For the text-containing cell, return its midpoint in [x, y] coordinate format. 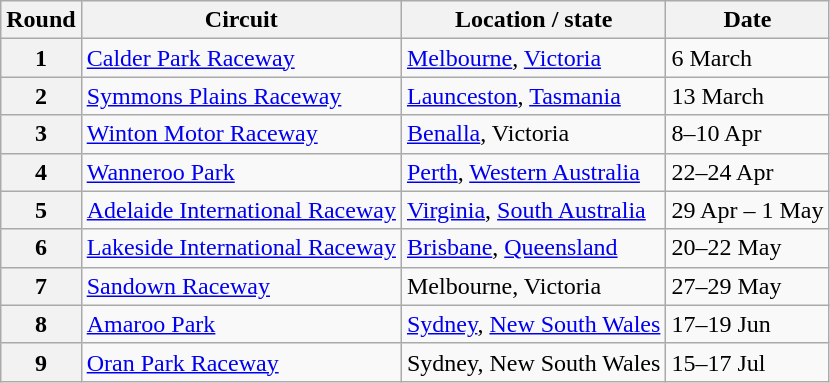
Oran Park Raceway [241, 362]
Lakeside International Raceway [241, 248]
15–17 Jul [748, 362]
Benalla, Victoria [533, 134]
Wanneroo Park [241, 172]
8–10 Apr [748, 134]
2 [41, 96]
9 [41, 362]
Sandown Raceway [241, 286]
6 March [748, 58]
Adelaide International Raceway [241, 210]
7 [41, 286]
Winton Motor Raceway [241, 134]
Virginia, South Australia [533, 210]
8 [41, 324]
Brisbane, Queensland [533, 248]
29 Apr – 1 May [748, 210]
13 March [748, 96]
17–19 Jun [748, 324]
20–22 May [748, 248]
22–24 Apr [748, 172]
Calder Park Raceway [241, 58]
3 [41, 134]
Launceston, Tasmania [533, 96]
5 [41, 210]
Location / state [533, 20]
Symmons Plains Raceway [241, 96]
Circuit [241, 20]
27–29 May [748, 286]
Date [748, 20]
Perth, Western Australia [533, 172]
1 [41, 58]
Amaroo Park [241, 324]
6 [41, 248]
Round [41, 20]
4 [41, 172]
